Pinpoint the cell where the given text exists, returning its [X, Y] midpoint coordinate. 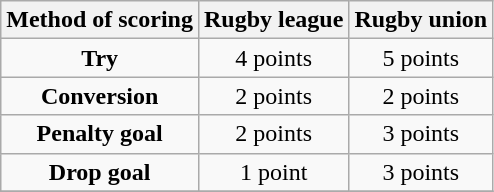
Penalty goal [100, 134]
4 points [273, 58]
Rugby union [421, 20]
Try [100, 58]
Rugby league [273, 20]
5 points [421, 58]
1 point [273, 172]
Method of scoring [100, 20]
Conversion [100, 96]
Drop goal [100, 172]
